From the cell containing the given text, extract its center point as (x, y) coordinate. 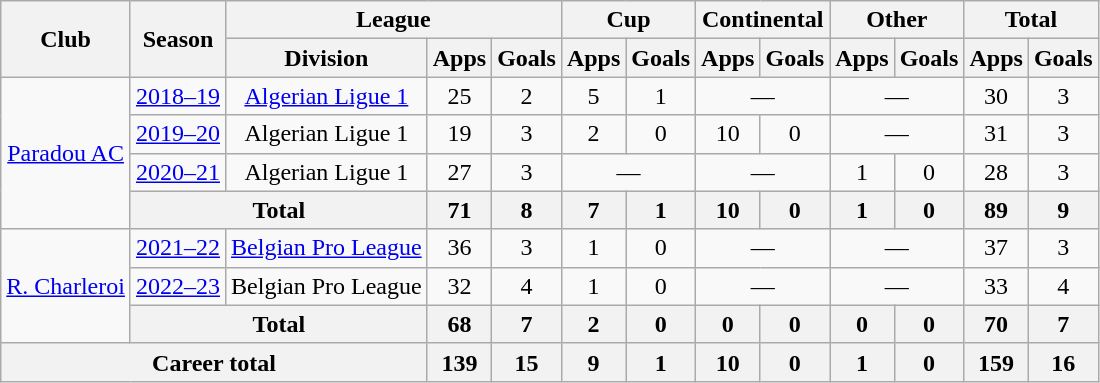
159 (996, 362)
2019–20 (178, 134)
2022–23 (178, 286)
Other (897, 20)
139 (459, 362)
8 (527, 210)
19 (459, 134)
Career total (214, 362)
25 (459, 96)
16 (1063, 362)
Continental (763, 20)
R. Charleroi (66, 286)
2021–22 (178, 248)
37 (996, 248)
2020–21 (178, 172)
32 (459, 286)
Cup (628, 20)
Club (66, 39)
28 (996, 172)
Division (327, 58)
71 (459, 210)
30 (996, 96)
31 (996, 134)
Paradou AC (66, 153)
27 (459, 172)
68 (459, 324)
Season (178, 39)
15 (527, 362)
5 (593, 96)
2018–19 (178, 96)
89 (996, 210)
33 (996, 286)
70 (996, 324)
League (394, 20)
36 (459, 248)
